Return the (X, Y) coordinate for the center point of the cell that contains the specified text.  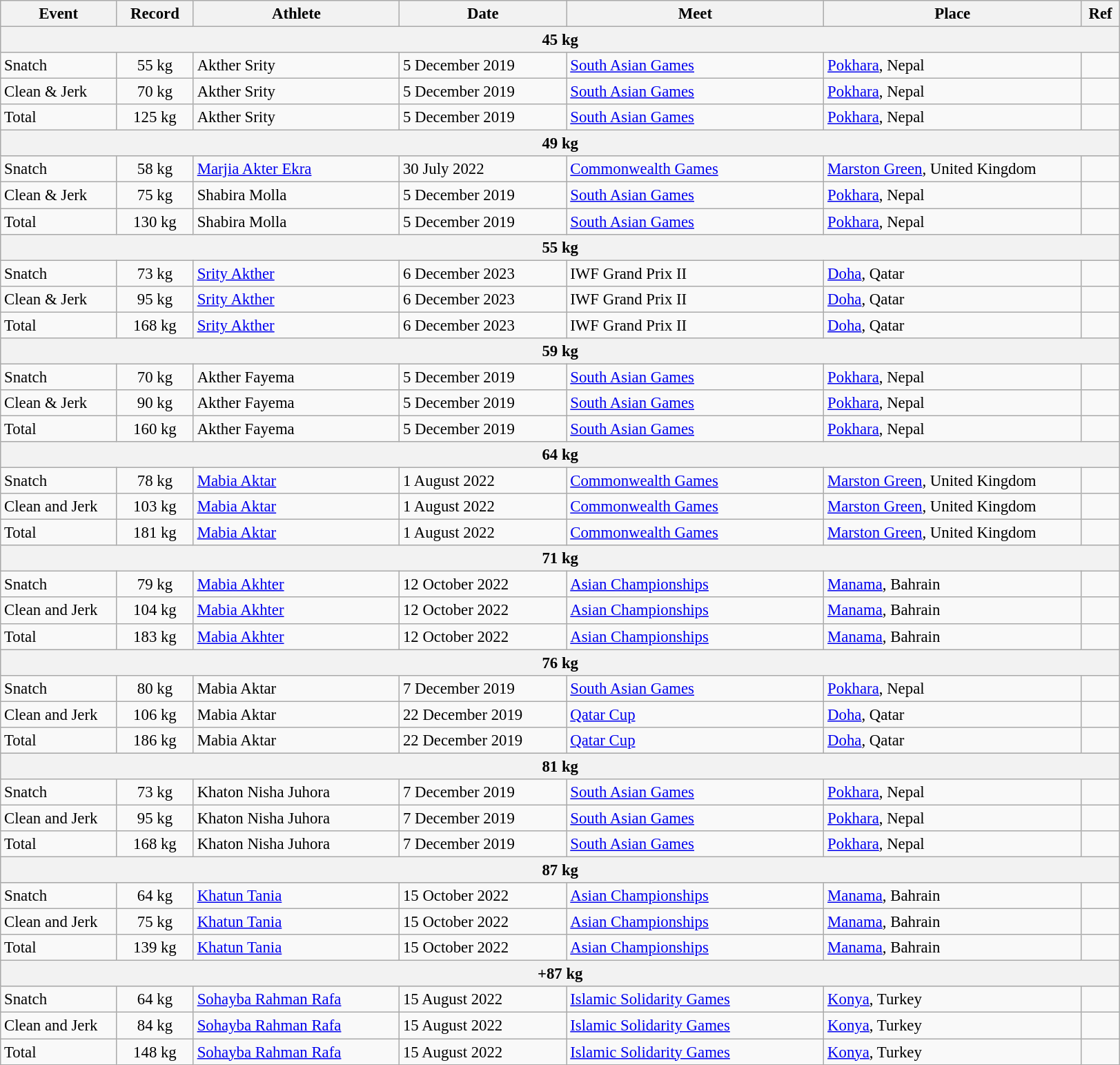
Marjia Akter Ekra (296, 169)
79 kg (155, 585)
81 kg (560, 766)
125 kg (155, 117)
106 kg (155, 714)
181 kg (155, 533)
78 kg (155, 481)
45 kg (560, 40)
Event (59, 14)
139 kg (155, 948)
Place (952, 14)
Record (155, 14)
130 kg (155, 222)
+87 kg (560, 974)
Meet (696, 14)
Ref (1101, 14)
71 kg (560, 558)
148 kg (155, 1052)
30 July 2022 (483, 169)
59 kg (560, 351)
87 kg (560, 870)
186 kg (155, 741)
103 kg (155, 507)
104 kg (155, 611)
Athlete (296, 14)
160 kg (155, 429)
183 kg (155, 636)
80 kg (155, 688)
49 kg (560, 144)
84 kg (155, 1026)
76 kg (560, 663)
58 kg (155, 169)
Date (483, 14)
90 kg (155, 403)
